Identify which cell holds the provided text, then report its [x, y] central coordinate. 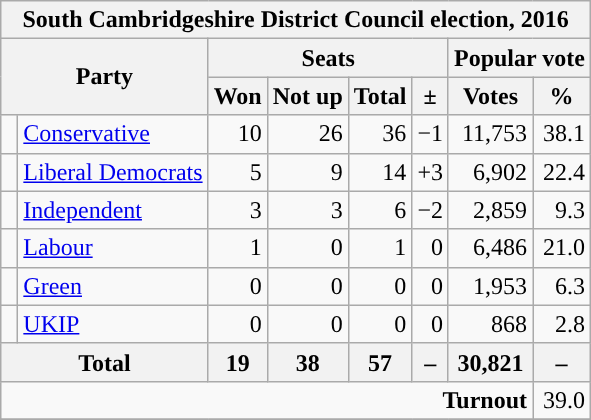
38.1 [562, 134]
22.4 [562, 172]
Conservative [113, 134]
−2 [430, 210]
2.8 [562, 324]
868 [490, 324]
Liberal Democrats [113, 172]
1,953 [490, 286]
9 [308, 172]
6 [380, 210]
57 [380, 362]
14 [380, 172]
6.3 [562, 286]
+3 [430, 172]
± [430, 96]
South Cambridgeshire District Council election, 2016 [296, 20]
−1 [430, 134]
21.0 [562, 248]
30,821 [490, 362]
10 [238, 134]
UKIP [113, 324]
36 [380, 134]
Not up [308, 96]
2,859 [490, 210]
Labour [113, 248]
% [562, 96]
Green [113, 286]
Party [104, 77]
6,902 [490, 172]
Won [238, 96]
6,486 [490, 248]
Turnout [267, 400]
9.3 [562, 210]
19 [238, 362]
Popular vote [519, 58]
38 [308, 362]
26 [308, 134]
11,753 [490, 134]
Independent [113, 210]
Seats [328, 58]
5 [238, 172]
Votes [490, 96]
39.0 [562, 400]
